Scan for the cell matching the given text and deliver its [x, y] coordinate at center. 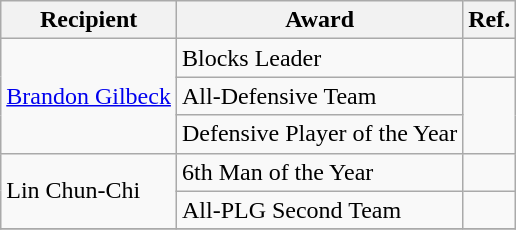
All-PLG Second Team [319, 210]
Brandon Gilbeck [89, 96]
All-Defensive Team [319, 96]
Award [319, 20]
6th Man of the Year [319, 172]
Recipient [89, 20]
Lin Chun-Chi [89, 191]
Blocks Leader [319, 58]
Defensive Player of the Year [319, 134]
Ref. [490, 20]
